Output the (x, y) coordinate of the center of the cell containing the given text.  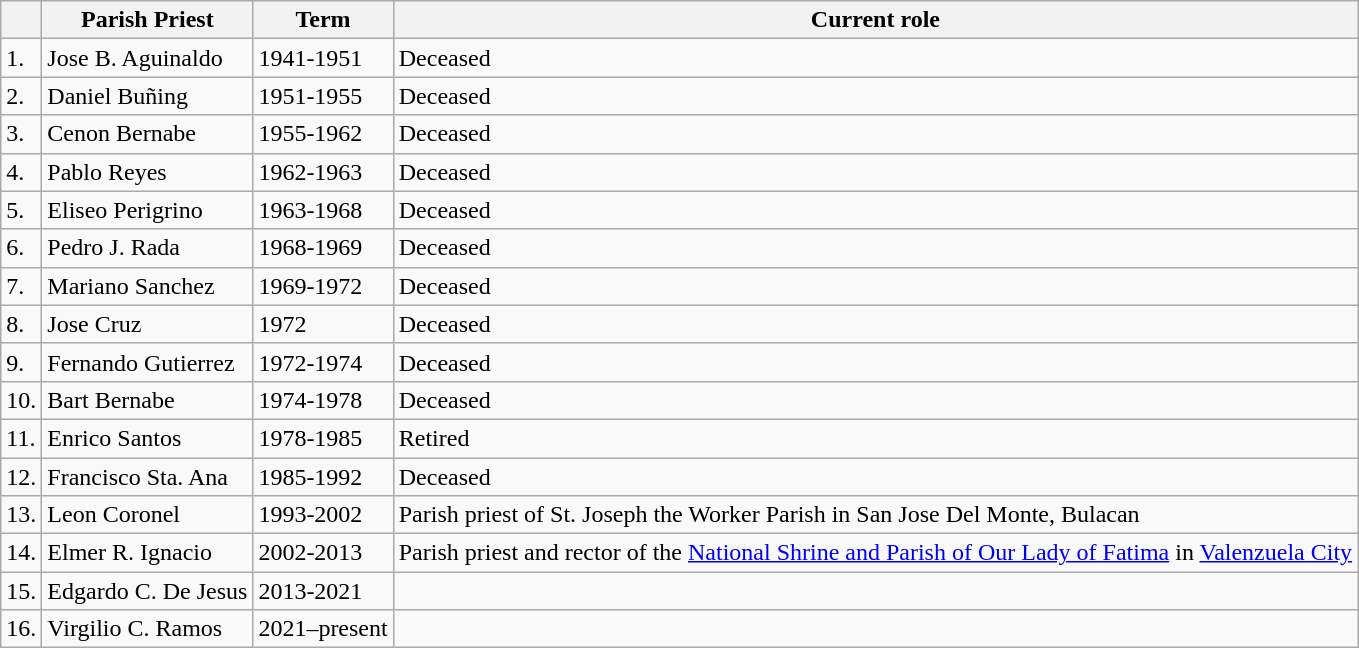
Pablo Reyes (148, 172)
15. (22, 591)
1955-1962 (323, 134)
Eliseo Perigrino (148, 210)
1963-1968 (323, 210)
Term (323, 20)
Fernando Gutierrez (148, 362)
1969-1972 (323, 286)
13. (22, 515)
Edgardo C. De Jesus (148, 591)
7. (22, 286)
3. (22, 134)
Cenon Bernabe (148, 134)
1972 (323, 324)
Virgilio C. Ramos (148, 629)
2013-2021 (323, 591)
Jose B. Aguinaldo (148, 58)
Elmer R. Ignacio (148, 553)
1951-1955 (323, 96)
1. (22, 58)
Jose Cruz (148, 324)
16. (22, 629)
6. (22, 248)
1968-1969 (323, 248)
12. (22, 477)
14. (22, 553)
Retired (875, 438)
10. (22, 400)
Parish priest and rector of the National Shrine and Parish of Our Lady of Fatima in Valenzuela City (875, 553)
Mariano Sanchez (148, 286)
1941-1951 (323, 58)
Enrico Santos (148, 438)
Leon Coronel (148, 515)
2. (22, 96)
11. (22, 438)
Parish priest of St. Joseph the Worker Parish in San Jose Del Monte, Bulacan (875, 515)
1974-1978 (323, 400)
Parish Priest (148, 20)
Current role (875, 20)
1978-1985 (323, 438)
1972-1974 (323, 362)
1962-1963 (323, 172)
2021–present (323, 629)
9. (22, 362)
Daniel Buñing (148, 96)
Pedro J. Rada (148, 248)
Francisco Sta. Ana (148, 477)
4. (22, 172)
5. (22, 210)
1985-1992 (323, 477)
2002-2013 (323, 553)
Bart Bernabe (148, 400)
8. (22, 324)
1993-2002 (323, 515)
